Locate the cell with the specified text and output its (x, y) center coordinate. 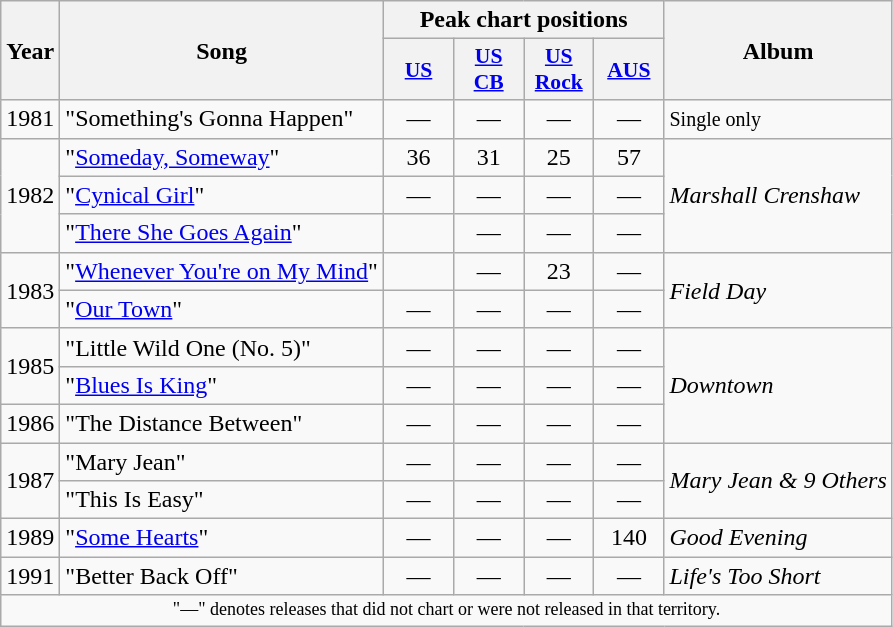
"—" denotes releases that did not chart or were not released in that territory. (447, 610)
Life's Too Short (778, 576)
1991 (30, 576)
25 (559, 157)
Album (778, 50)
Downtown (778, 385)
1981 (30, 119)
"Better Back Off" (222, 576)
"Something's Gonna Happen" (222, 119)
Good Evening (778, 538)
1982 (30, 195)
36 (418, 157)
1989 (30, 538)
US Rock (559, 70)
"Whenever You're on My Mind" (222, 271)
1986 (30, 423)
23 (559, 271)
"Little Wild One (No. 5)" (222, 347)
1983 (30, 290)
"Someday, Someway" (222, 157)
57 (629, 157)
1987 (30, 480)
Peak chart positions (523, 20)
"The Distance Between" (222, 423)
"Cynical Girl" (222, 195)
Marshall Crenshaw (778, 195)
Song (222, 50)
140 (629, 538)
1985 (30, 366)
"There She Goes Again" (222, 233)
"Blues Is King" (222, 385)
"Mary Jean" (222, 461)
31 (489, 157)
"Some Hearts" (222, 538)
Single only (778, 119)
US (418, 70)
Mary Jean & 9 Others (778, 480)
"This Is Easy" (222, 500)
Field Day (778, 290)
AUS (629, 70)
US CB (489, 70)
"Our Town" (222, 309)
Year (30, 50)
